Extract the [X, Y] coordinate from the center of the cell holding the provided text.  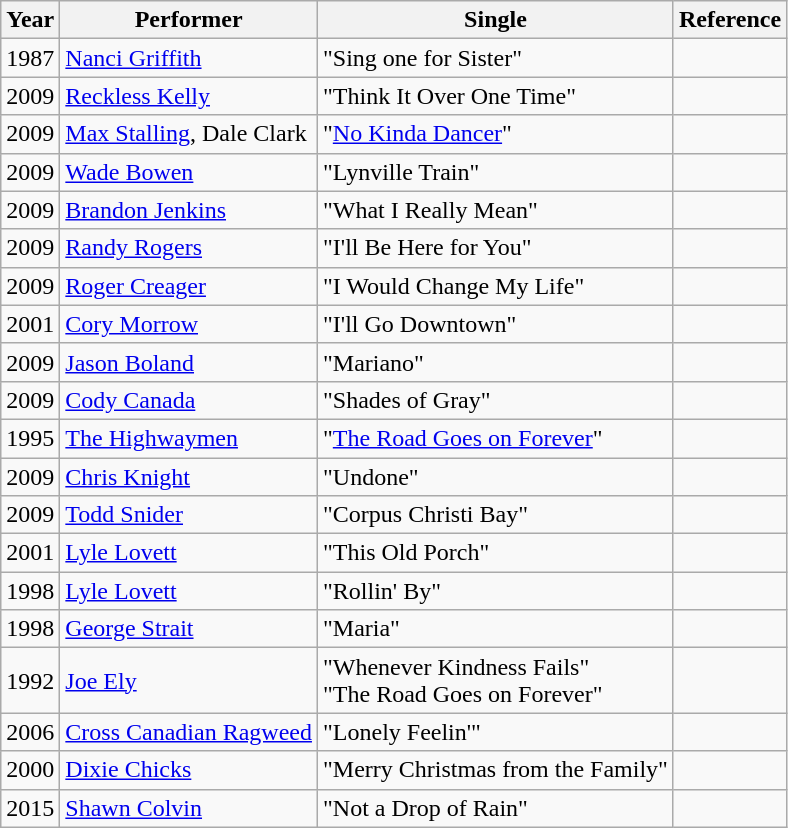
"Sing one for Sister" [495, 58]
"I'll Go Downtown" [495, 324]
"Lynville Train" [495, 172]
2000 [30, 770]
2006 [30, 732]
"Undone" [495, 477]
"What I Really Mean" [495, 210]
"Not a Drop of Rain" [495, 808]
"Lonely Feelin'" [495, 732]
Dixie Chicks [189, 770]
Brandon Jenkins [189, 210]
"Mariano" [495, 362]
Joe Ely [189, 680]
"This Old Porch" [495, 553]
"Maria" [495, 629]
"I'll Be Here for You" [495, 248]
"Think It Over One Time" [495, 96]
1987 [30, 58]
Single [495, 20]
Reference [730, 20]
The Highwaymen [189, 438]
Jason Boland [189, 362]
Todd Snider [189, 515]
Wade Bowen [189, 172]
Performer [189, 20]
"Corpus Christi Bay" [495, 515]
Nanci Griffith [189, 58]
Cody Canada [189, 400]
2015 [30, 808]
"Shades of Gray" [495, 400]
"No Kinda Dancer" [495, 134]
Reckless Kelly [189, 96]
"Merry Christmas from the Family" [495, 770]
Year [30, 20]
"Whenever Kindness Fails""The Road Goes on Forever" [495, 680]
Cross Canadian Ragweed [189, 732]
George Strait [189, 629]
"I Would Change My Life" [495, 286]
Cory Morrow [189, 324]
Roger Creager [189, 286]
"Rollin' By" [495, 591]
Randy Rogers [189, 248]
1992 [30, 680]
Max Stalling, Dale Clark [189, 134]
1995 [30, 438]
Chris Knight [189, 477]
Shawn Colvin [189, 808]
"The Road Goes on Forever" [495, 438]
